Output the [x, y] coordinate of the center of the cell containing the given text.  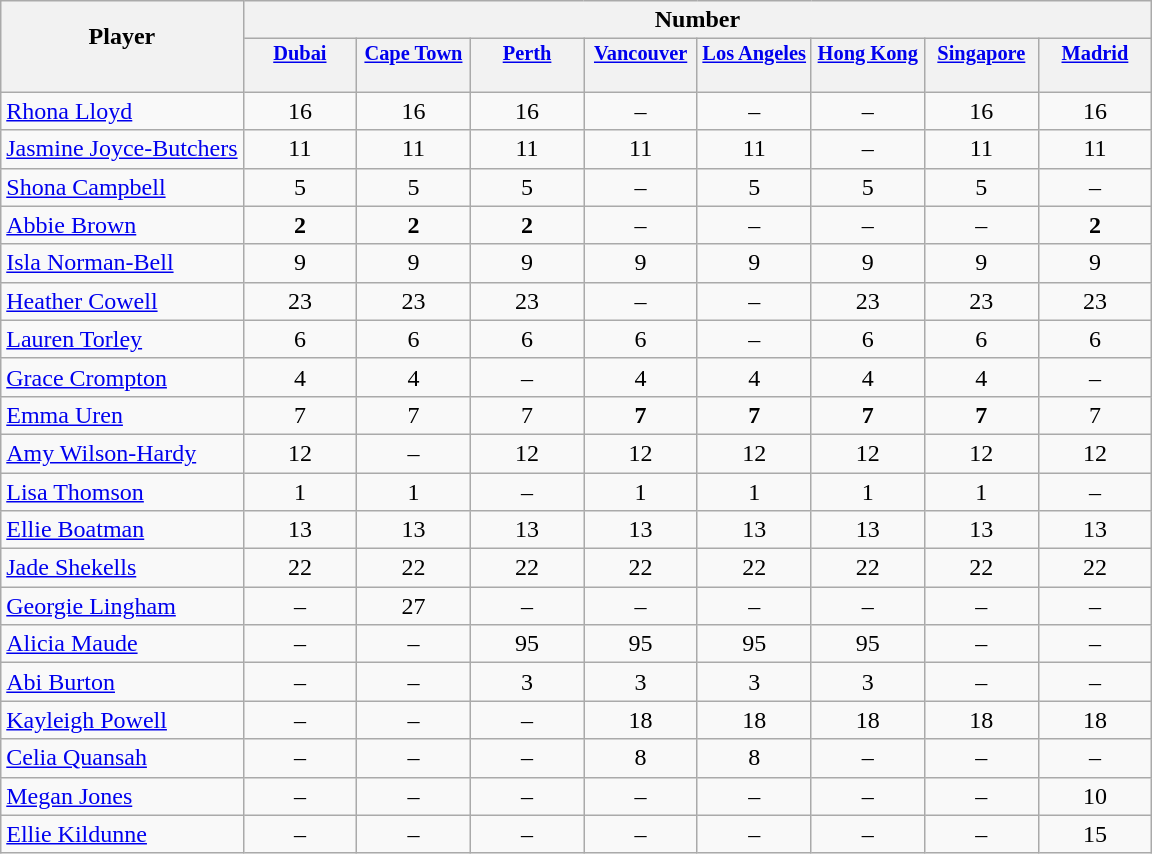
Abbie Brown [122, 225]
Cape Town [414, 54]
Shona Campbell [122, 187]
Lisa Thomson [122, 491]
Georgie Lingham [122, 606]
Emma Uren [122, 415]
27 [414, 606]
Alicia Maude [122, 644]
Ellie Kildunne [122, 834]
Kayleigh Powell [122, 720]
Player [122, 36]
Heather Cowell [122, 301]
Ellie Boatman [122, 530]
15 [1095, 834]
Grace Crompton [122, 377]
Lauren Torley [122, 339]
Number [698, 20]
Isla Norman-Bell [122, 263]
Perth [527, 54]
Dubai [300, 54]
Amy Wilson-Hardy [122, 453]
Celia Quansah [122, 758]
10 [1095, 796]
Singapore [982, 54]
Los Angeles [754, 54]
Hong Kong [868, 54]
Vancouver [641, 54]
Madrid [1095, 54]
Jasmine Joyce-Butchers [122, 149]
Abi Burton [122, 682]
Jade Shekells [122, 568]
Megan Jones [122, 796]
Rhona Lloyd [122, 111]
